From the cell containing the given text, extract its center point as [X, Y] coordinate. 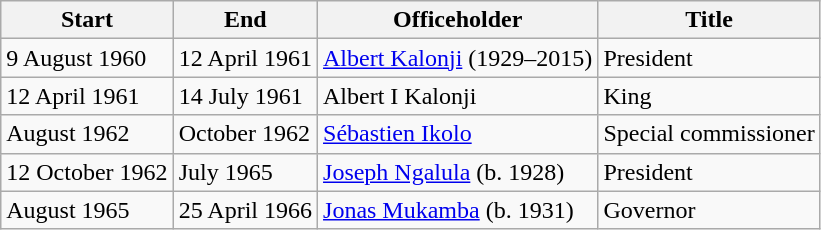
25 April 1966 [245, 210]
October 1962 [245, 134]
Jonas Mukamba (b. 1931) [458, 210]
Special commissioner [709, 134]
July 1965 [245, 172]
King [709, 96]
Title [709, 20]
Albert Kalonji (1929–2015) [458, 58]
Sébastien Ikolo [458, 134]
12 October 1962 [87, 172]
Officeholder [458, 20]
August 1962 [87, 134]
Joseph Ngalula (b. 1928) [458, 172]
Governor [709, 210]
End [245, 20]
August 1965 [87, 210]
Albert I Kalonji [458, 96]
14 July 1961 [245, 96]
Start [87, 20]
9 August 1960 [87, 58]
